Detect which cell encompasses the target text, then output its (X, Y) center coordinate. 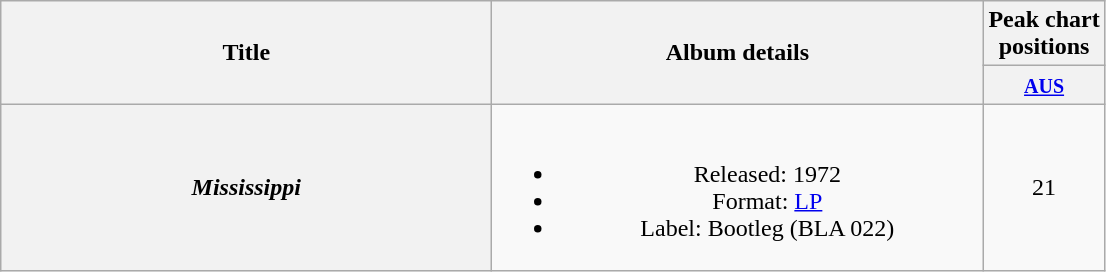
21 (1044, 188)
Peak chartpositions (1044, 34)
Mississippi (246, 188)
Title (246, 52)
Released: 1972Format: LPLabel: Bootleg (BLA 022) (738, 188)
Album details (738, 52)
AUS (1044, 85)
